Find where the given text appears and provide that cell's center as (x, y) coordinate. 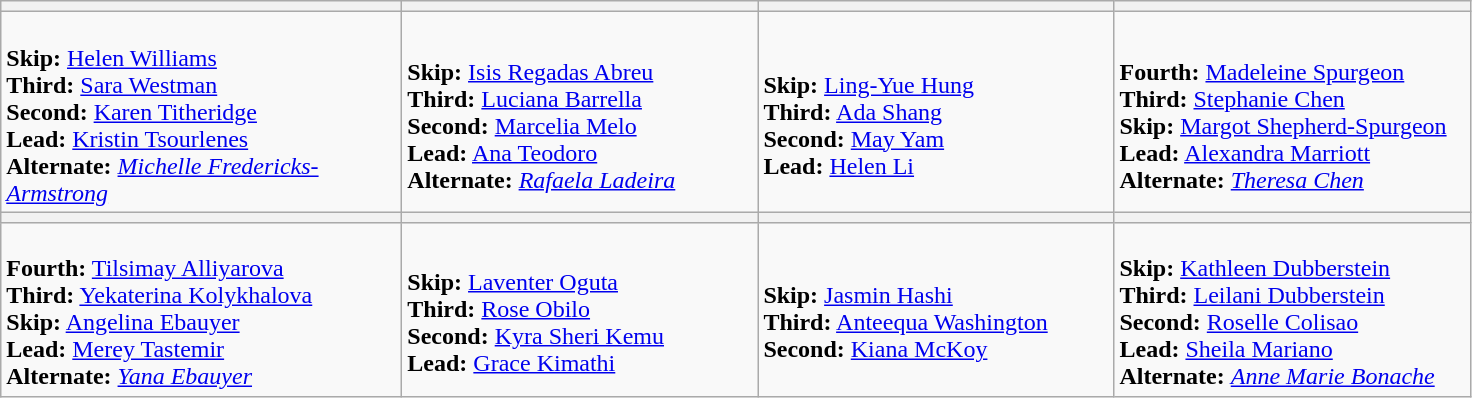
Skip: Jasmin Hashi Third: Anteequa Washington Second: Kiana McKoy (936, 310)
Skip: Ling-Yue Hung Third: Ada Shang Second: May Yam Lead: Helen Li (936, 112)
Skip: Isis Regadas Abreu Third: Luciana Barrella Second: Marcelia Melo Lead: Ana Teodoro Alternate: Rafaela Ladeira (580, 112)
Skip: Helen Williams Third: Sara Westman Second: Karen Titheridge Lead: Kristin Tsourlenes Alternate: Michelle Fredericks-Armstrong (202, 112)
Fourth: Madeleine Spurgeon Third: Stephanie Chen Skip: Margot Shepherd-Spurgeon Lead: Alexandra Marriott Alternate: Theresa Chen (1292, 112)
Fourth: Tilsimay Alliyarova Third: Yekaterina Kolykhalova Skip: Angelina Ebauyer Lead: Merey Tastemir Alternate: Yana Ebauyer (202, 310)
Skip: Laventer Oguta Third: Rose Obilo Second: Kyra Sheri Kemu Lead: Grace Kimathi (580, 310)
Skip: Kathleen Dubberstein Third: Leilani Dubberstein Second: Roselle Colisao Lead: Sheila Mariano Alternate: Anne Marie Bonache (1292, 310)
